From the cell containing the given text, extract its center point as (x, y) coordinate. 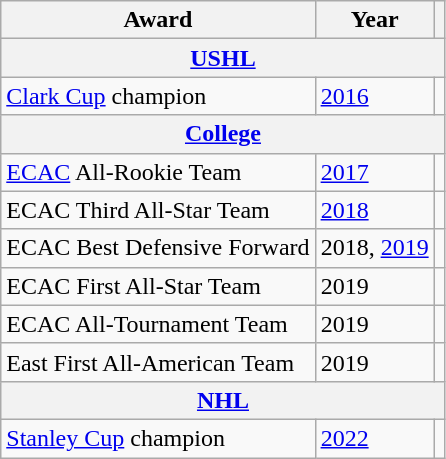
USHL (223, 58)
2022 (374, 438)
ECAC All-Rookie Team (158, 172)
Award (158, 20)
College (223, 134)
East First All-American Team (158, 362)
2017 (374, 172)
ECAC Best Defensive Forward (158, 248)
Year (374, 20)
2016 (374, 96)
ECAC First All-Star Team (158, 286)
NHL (223, 400)
Clark Cup champion (158, 96)
2018, 2019 (374, 248)
Stanley Cup champion (158, 438)
ECAC All-Tournament Team (158, 324)
ECAC Third All-Star Team (158, 210)
2018 (374, 210)
